Identify which cell holds the provided text, then report its (X, Y) central coordinate. 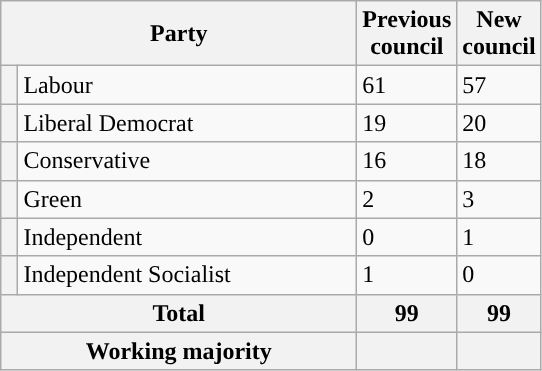
Total (179, 313)
19 (407, 123)
20 (499, 123)
Independent (188, 237)
Liberal Democrat (188, 123)
18 (499, 161)
Green (188, 199)
Previous council (407, 34)
16 (407, 161)
Working majority (179, 351)
2 (407, 199)
Independent Socialist (188, 275)
New council (499, 34)
Labour (188, 85)
57 (499, 85)
Conservative (188, 161)
61 (407, 85)
3 (499, 199)
Party (179, 34)
